Identify which cell holds the provided text, then report its (x, y) central coordinate. 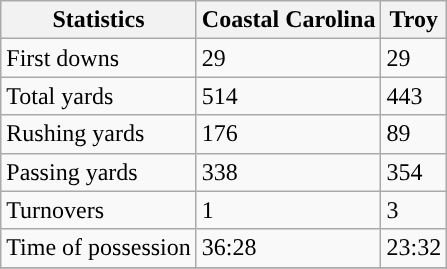
23:32 (414, 248)
Coastal Carolina (288, 20)
514 (288, 96)
First downs (99, 58)
89 (414, 134)
3 (414, 210)
36:28 (288, 248)
Rushing yards (99, 134)
Total yards (99, 96)
354 (414, 172)
Turnovers (99, 210)
176 (288, 134)
Statistics (99, 20)
443 (414, 96)
Passing yards (99, 172)
338 (288, 172)
Time of possession (99, 248)
1 (288, 210)
Troy (414, 20)
